Locate the cell with the specified text and output its [X, Y] center coordinate. 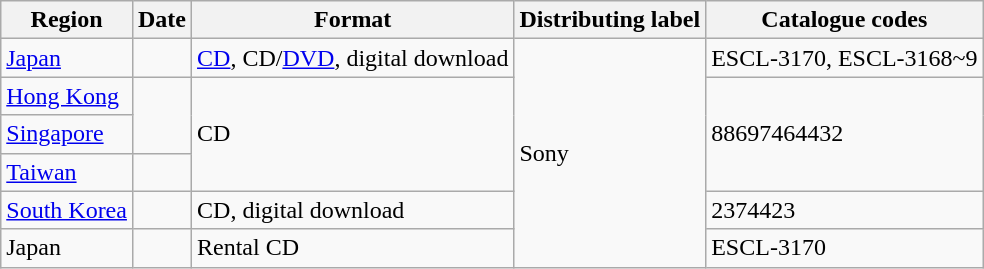
Date [162, 20]
Catalogue codes [844, 20]
ESCL-3170, ESCL-3168~9 [844, 58]
Singapore [67, 134]
Sony [610, 153]
Rental CD [353, 248]
ESCL-3170 [844, 248]
CD [353, 134]
88697464432 [844, 134]
Format [353, 20]
Region [67, 20]
Taiwan [67, 172]
Distributing label [610, 20]
CD, digital download [353, 210]
Hong Kong [67, 96]
South Korea [67, 210]
2374423 [844, 210]
CD, CD/DVD, digital download [353, 58]
